Capture the cell that displays the provided text and extract its (x, y) central coordinate. 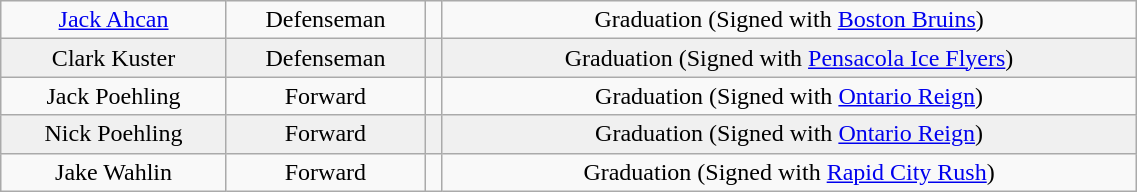
Jake Wahlin (114, 172)
Graduation (Signed with Pensacola Ice Flyers) (789, 58)
Graduation (Signed with Boston Bruins) (789, 20)
Jack Ahcan (114, 20)
Graduation (Signed with Rapid City Rush) (789, 172)
Nick Poehling (114, 134)
Clark Kuster (114, 58)
Jack Poehling (114, 96)
